Determine the (x, y) coordinate at the center of the cell enclosing the given text.  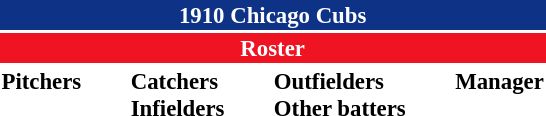
Roster (272, 48)
1910 Chicago Cubs (272, 15)
